Capture the cell that displays the provided text and extract its (x, y) central coordinate. 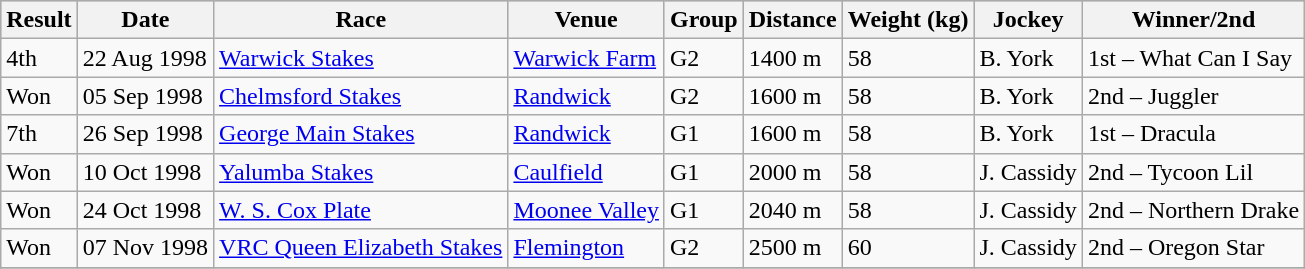
Result (39, 20)
VRC Queen Elizabeth Stakes (361, 248)
05 Sep 1998 (145, 96)
2nd – Northern Drake (1193, 210)
Group (704, 20)
Winner/2nd (1193, 20)
1st – Dracula (1193, 134)
Warwick Farm (586, 58)
22 Aug 1998 (145, 58)
1st – What Can I Say (1193, 58)
Chelmsford Stakes (361, 96)
Jockey (1028, 20)
George Main Stakes (361, 134)
Distance (792, 20)
07 Nov 1998 (145, 248)
26 Sep 1998 (145, 134)
Date (145, 20)
4th (39, 58)
Weight (kg) (908, 20)
24 Oct 1998 (145, 210)
60 (908, 248)
Venue (586, 20)
2nd – Tycoon Lil (1193, 172)
W. S. Cox Plate (361, 210)
2040 m (792, 210)
Warwick Stakes (361, 58)
2500 m (792, 248)
1400 m (792, 58)
2000 m (792, 172)
Race (361, 20)
Caulfield (586, 172)
2nd – Oregon Star (1193, 248)
Moonee Valley (586, 210)
7th (39, 134)
Flemington (586, 248)
2nd – Juggler (1193, 96)
Yalumba Stakes (361, 172)
10 Oct 1998 (145, 172)
